Provide the [X, Y] coordinate of the cell's center where the given text is located.  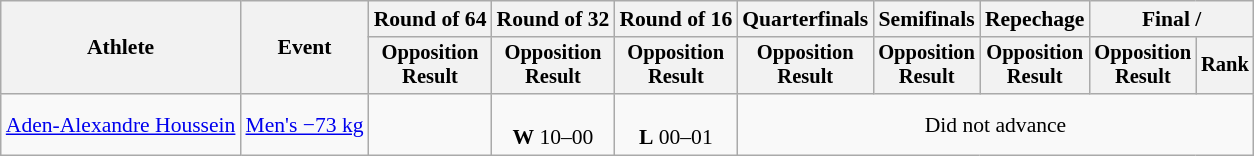
Semifinals [926, 19]
L 00–01 [676, 124]
Repechage [1035, 19]
Rank [1225, 66]
Round of 64 [430, 19]
Final / [1172, 19]
Quarterfinals [805, 19]
Men's −73 kg [304, 124]
W 10–00 [552, 124]
Did not advance [995, 124]
Athlete [121, 48]
Aden-Alexandre Houssein [121, 124]
Round of 16 [676, 19]
Round of 32 [552, 19]
Event [304, 48]
